Detect which cell encompasses the target text, then output its (X, Y) center coordinate. 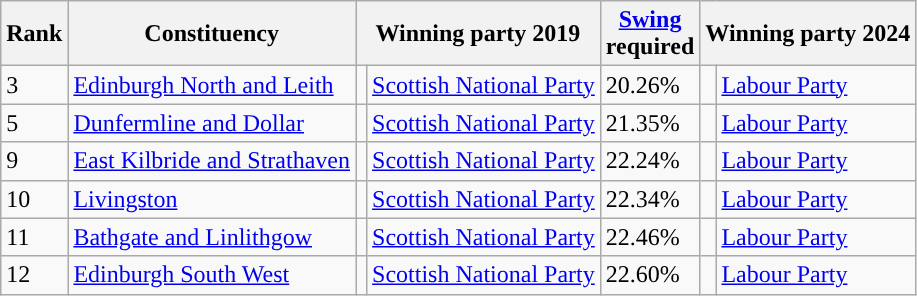
Winning party 2019 (478, 34)
21.35% (650, 123)
11 (34, 237)
Bathgate and Linlithgow (212, 237)
22.46% (650, 237)
Edinburgh North and Leith (212, 85)
9 (34, 161)
22.24% (650, 161)
22.34% (650, 199)
Dunfermline and Dollar (212, 123)
Constituency (212, 34)
Rank (34, 34)
22.60% (650, 275)
Edinburgh South West (212, 275)
12 (34, 275)
20.26% (650, 85)
10 (34, 199)
Livingston (212, 199)
5 (34, 123)
Winning party 2024 (808, 34)
East Kilbride and Strathaven (212, 161)
Swingrequired (650, 34)
3 (34, 85)
